Output the (X, Y) coordinate of the center of the cell containing the given text.  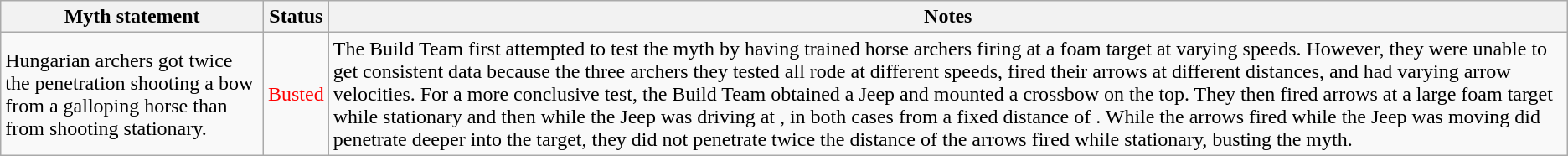
Notes (948, 17)
Myth statement (132, 17)
Status (296, 17)
Busted (296, 94)
Hungarian archers got twice the penetration shooting a bow from a galloping horse than from shooting stationary. (132, 94)
